Find where the given text appears and provide that cell's center as [X, Y] coordinate. 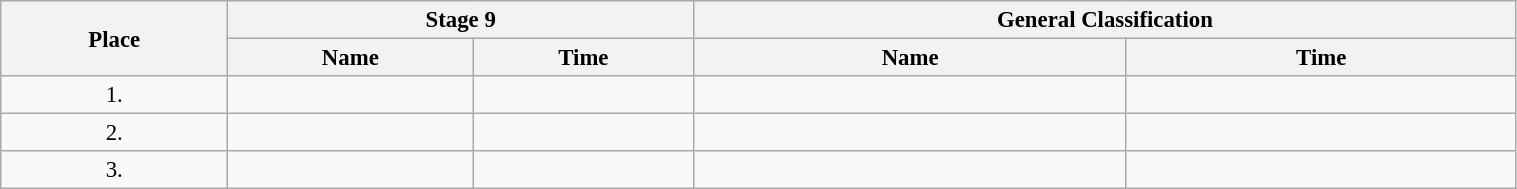
3. [114, 170]
Place [114, 38]
General Classification [1105, 20]
1. [114, 95]
2. [114, 133]
Stage 9 [461, 20]
